Pinpoint the cell where the given text exists, returning its [X, Y] midpoint coordinate. 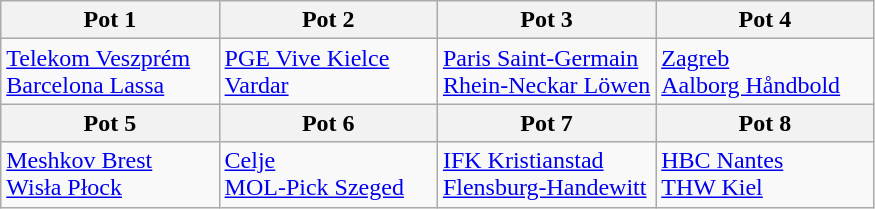
Pot 2 [328, 20]
Telekom Veszprém Barcelona Lassa [110, 72]
Pot 4 [765, 20]
Paris Saint-Germain Rhein-Neckar Löwen [546, 72]
Pot 6 [328, 123]
Pot 5 [110, 123]
Pot 3 [546, 20]
Meshkov Brest Wisła Płock [110, 174]
PGE Vive Kielce Vardar [328, 72]
Pot 8 [765, 123]
Pot 7 [546, 123]
Celje MOL-Pick Szeged [328, 174]
Zagreb Aalborg Håndbold [765, 72]
Pot 1 [110, 20]
HBC Nantes THW Kiel [765, 174]
IFK Kristianstad Flensburg-Handewitt [546, 174]
